Determine the (x, y) coordinate at the center of the cell enclosing the given text.  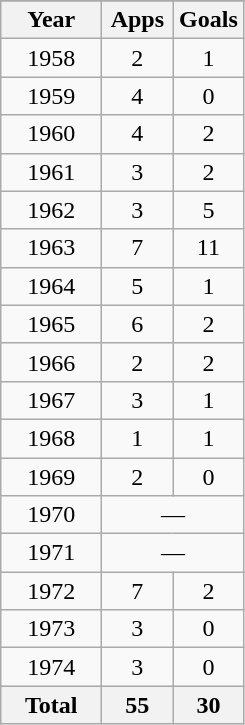
6 (138, 324)
1960 (52, 134)
55 (138, 705)
1974 (52, 667)
1961 (52, 172)
1968 (52, 438)
Total (52, 705)
1962 (52, 210)
30 (208, 705)
1965 (52, 324)
1971 (52, 553)
Apps (138, 20)
1964 (52, 286)
1963 (52, 248)
1970 (52, 515)
1958 (52, 58)
1966 (52, 362)
11 (208, 248)
1967 (52, 400)
Goals (208, 20)
1969 (52, 477)
1959 (52, 96)
1973 (52, 629)
1972 (52, 591)
Year (52, 20)
